Scan for the cell matching the given text and deliver its (x, y) coordinate at center. 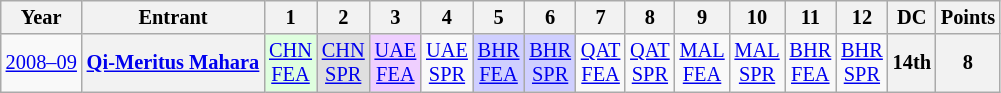
UAESPR (447, 63)
1 (290, 17)
UAEFEA (396, 63)
DC (912, 17)
12 (862, 17)
Qi-Meritus Mahara (173, 63)
Entrant (173, 17)
7 (600, 17)
3 (396, 17)
Year (42, 17)
Points (968, 17)
14th (912, 63)
QATFEA (600, 63)
CHNSPR (344, 63)
QATSPR (650, 63)
6 (550, 17)
CHNFEA (290, 63)
2008–09 (42, 63)
MALFEA (702, 63)
5 (499, 17)
9 (702, 17)
4 (447, 17)
10 (758, 17)
11 (811, 17)
MALSPR (758, 63)
2 (344, 17)
